Scan for the cell matching the given text and deliver its [x, y] coordinate at center. 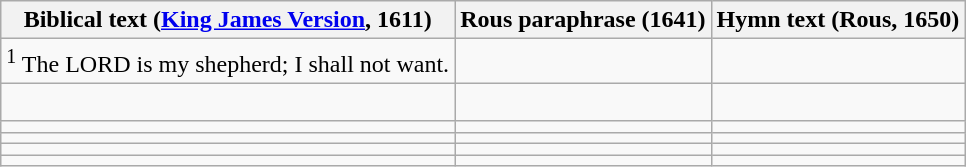
Rous paraphrase (1641) [583, 20]
Hymn text (Rous, 1650) [838, 20]
1 The LORD is my shepherd; I shall not want. [228, 62]
Biblical text (King James Version, 1611) [228, 20]
